Detect which cell encompasses the target text, then output its (x, y) center coordinate. 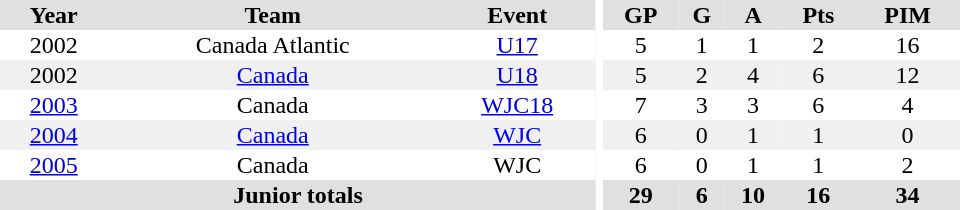
Event (517, 15)
PIM (908, 15)
2003 (54, 105)
U17 (517, 45)
Pts (819, 15)
7 (640, 105)
Team (272, 15)
A (754, 15)
G (702, 15)
10 (754, 195)
U18 (517, 75)
Year (54, 15)
34 (908, 195)
Junior totals (298, 195)
2005 (54, 165)
2004 (54, 135)
WJC18 (517, 105)
GP (640, 15)
12 (908, 75)
29 (640, 195)
Canada Atlantic (272, 45)
